Identify which cell holds the provided text, then report its [X, Y] central coordinate. 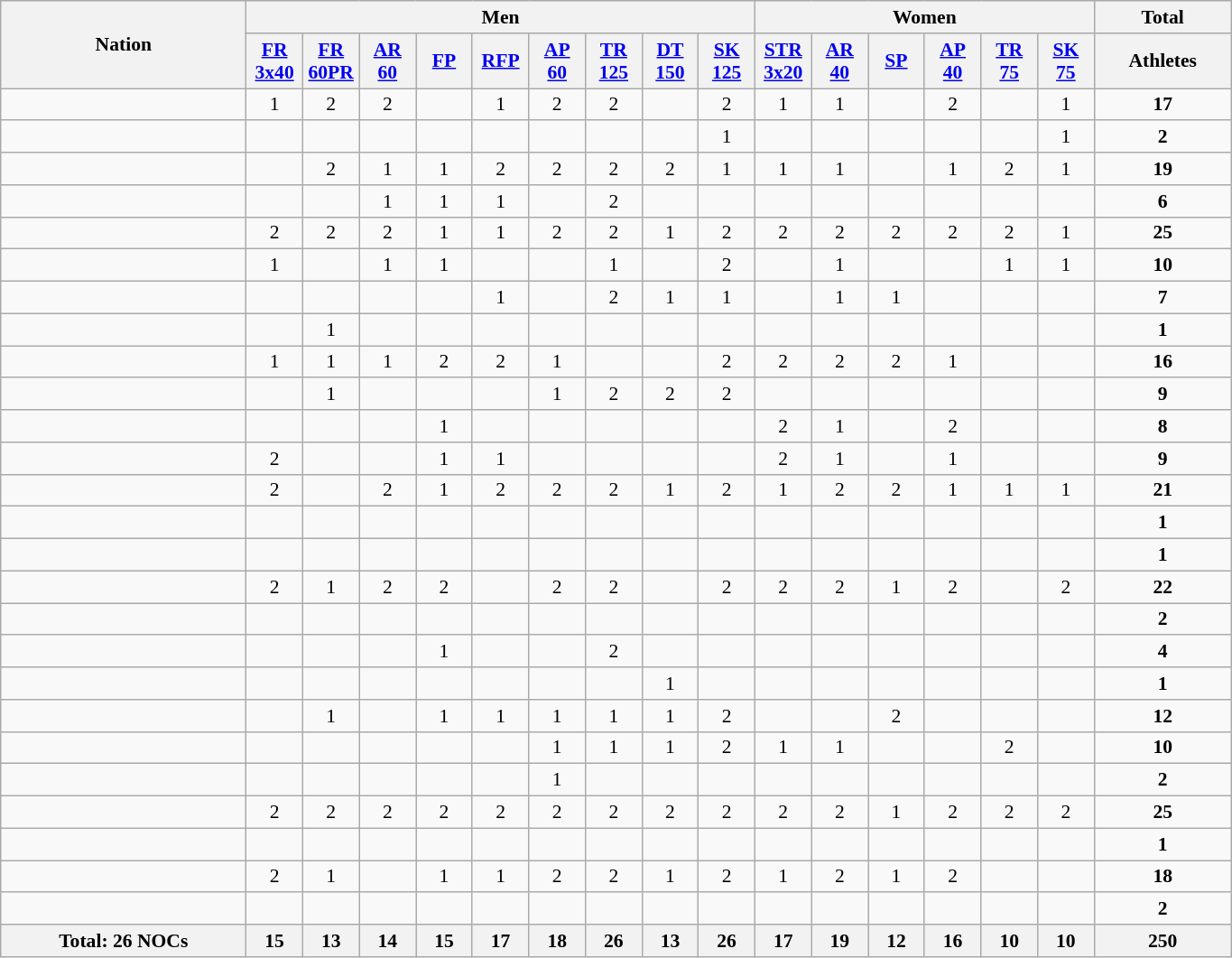
Men [501, 17]
Athletes [1163, 61]
8 [1163, 426]
TR 75 [1009, 61]
DT 150 [670, 61]
FP [444, 61]
7 [1163, 298]
Total: 26 NOCs [124, 941]
FR 60PR [330, 61]
AP 60 [558, 61]
AR 40 [839, 61]
250 [1163, 941]
4 [1163, 652]
AR 60 [388, 61]
6 [1163, 201]
SP [897, 61]
RFP [500, 61]
TR 125 [614, 61]
STR 3x20 [783, 61]
Total [1163, 17]
14 [388, 941]
Nation [124, 45]
Women [924, 17]
FR 3x40 [274, 61]
SK 125 [727, 61]
SK 75 [1067, 61]
22 [1163, 587]
AP 40 [953, 61]
21 [1163, 490]
